Extract the [X, Y] coordinate from the center of the cell holding the provided text.  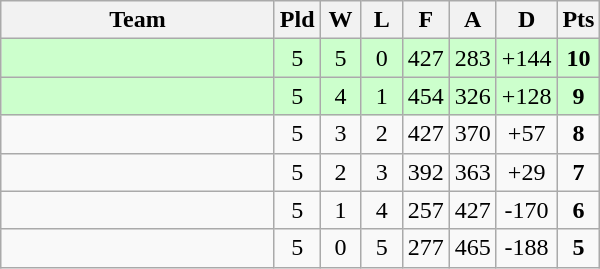
D [526, 20]
363 [472, 172]
-188 [526, 248]
6 [578, 210]
326 [472, 96]
L [382, 20]
9 [578, 96]
Pts [578, 20]
A [472, 20]
+144 [526, 58]
W [340, 20]
+29 [526, 172]
+57 [526, 134]
Team [138, 20]
465 [472, 248]
370 [472, 134]
Pld [297, 20]
277 [426, 248]
257 [426, 210]
454 [426, 96]
10 [578, 58]
7 [578, 172]
+128 [526, 96]
-170 [526, 210]
392 [426, 172]
8 [578, 134]
283 [472, 58]
F [426, 20]
